Provide the [x, y] coordinate of the cell's center where the given text is located.  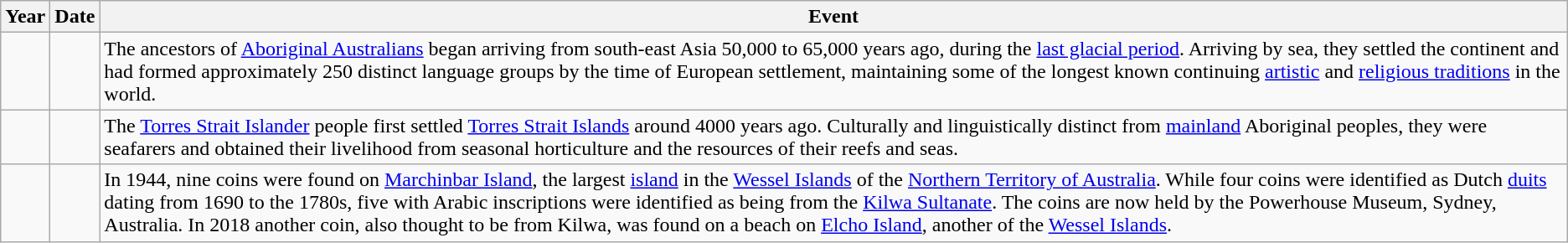
Event [833, 17]
Year [25, 17]
Date [75, 17]
